For the text-containing cell, return its midpoint in (X, Y) coordinate format. 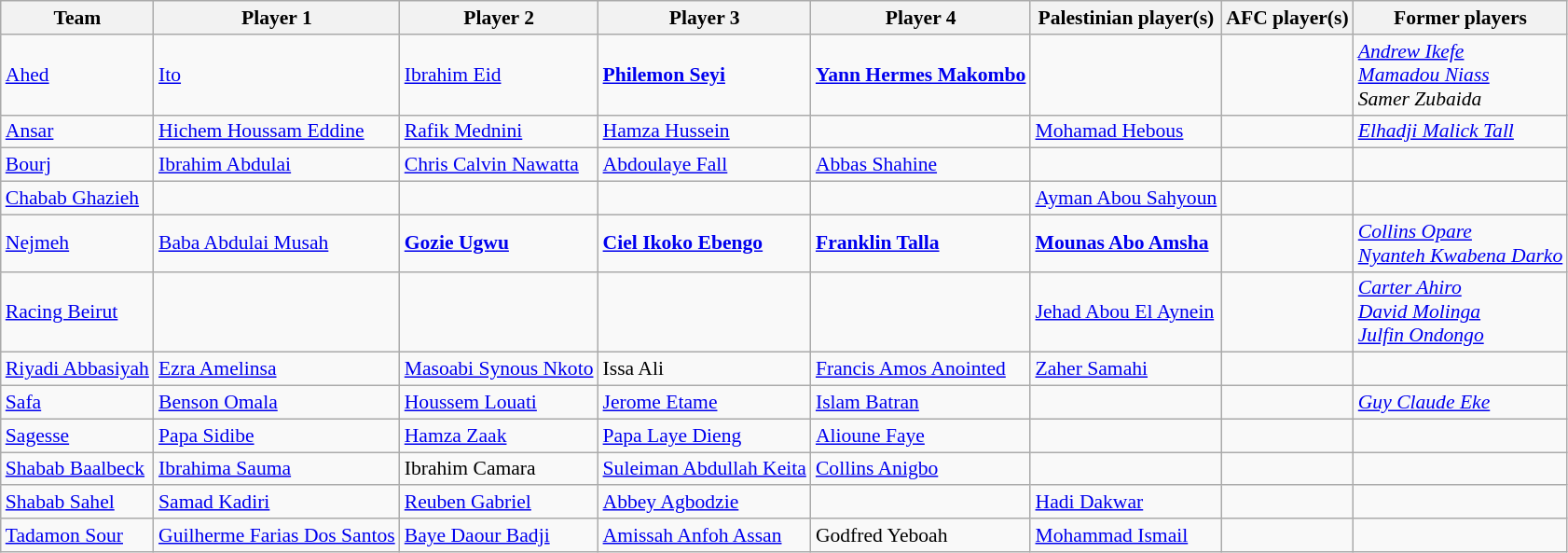
Bourj (77, 165)
Alioune Faye (921, 435)
Zaher Samahi (1126, 369)
Ayman Abou Sahyoun (1126, 199)
Ezra Amelinsa (277, 369)
Ibrahim Abdulai (277, 165)
Collins Opare Nyanteh Kwabena Darko (1461, 242)
Carter Ahiro David Molinga Julfin Ondongo (1461, 311)
Philemon Seyi (705, 75)
Hamza Hussein (705, 131)
Abbey Agbodzie (705, 503)
Samad Kadiri (277, 503)
Player 2 (500, 18)
Franklin Talla (921, 242)
Hamza Zaak (500, 435)
Chris Calvin Nawatta (500, 165)
Jerome Etame (705, 403)
Shabab Sahel (77, 503)
Amissah Anfoh Assan (705, 535)
Rafik Mednini (500, 131)
Ahed (77, 75)
Suleiman Abdullah Keita (705, 469)
Collins Anigbo (921, 469)
Hadi Dakwar (1126, 503)
Sagesse (77, 435)
Gozie Ugwu (500, 242)
Ibrahim Camara (500, 469)
Jehad Abou El Aynein (1126, 311)
Mohammad Ismail (1126, 535)
Tadamon Sour (77, 535)
Ciel Ikoko Ebengo (705, 242)
Guy Claude Eke (1461, 403)
Player 1 (277, 18)
Player 4 (921, 18)
Francis Amos Anointed (921, 369)
Riyadi Abbasiyah (77, 369)
Papa Laye Dieng (705, 435)
Ibrahim Eid (500, 75)
Elhadji Malick Tall (1461, 131)
Ibrahima Sauma (277, 469)
Racing Beirut (77, 311)
Player 3 (705, 18)
Chabab Ghazieh (77, 199)
Baye Daour Badji (500, 535)
Ito (277, 75)
Former players (1461, 18)
Mounas Abo Amsha (1126, 242)
Houssem Louati (500, 403)
Reuben Gabriel (500, 503)
Guilherme Farias Dos Santos (277, 535)
Safa (77, 403)
Masoabi Synous Nkoto (500, 369)
Shabab Baalbeck (77, 469)
Hichem Houssam Eddine (277, 131)
AFC player(s) (1286, 18)
Ansar (77, 131)
Godfred Yeboah (921, 535)
Papa Sidibe (277, 435)
Yann Hermes Makombo (921, 75)
Islam Batran (921, 403)
Abdoulaye Fall (705, 165)
Mohamad Hebous (1126, 131)
Benson Omala (277, 403)
Andrew Ikefe Mamadou Niass Samer Zubaida (1461, 75)
Palestinian player(s) (1126, 18)
Baba Abdulai Musah (277, 242)
Nejmeh (77, 242)
Issa Ali (705, 369)
Team (77, 18)
Abbas Shahine (921, 165)
